For the text-containing cell, return its midpoint in (X, Y) coordinate format. 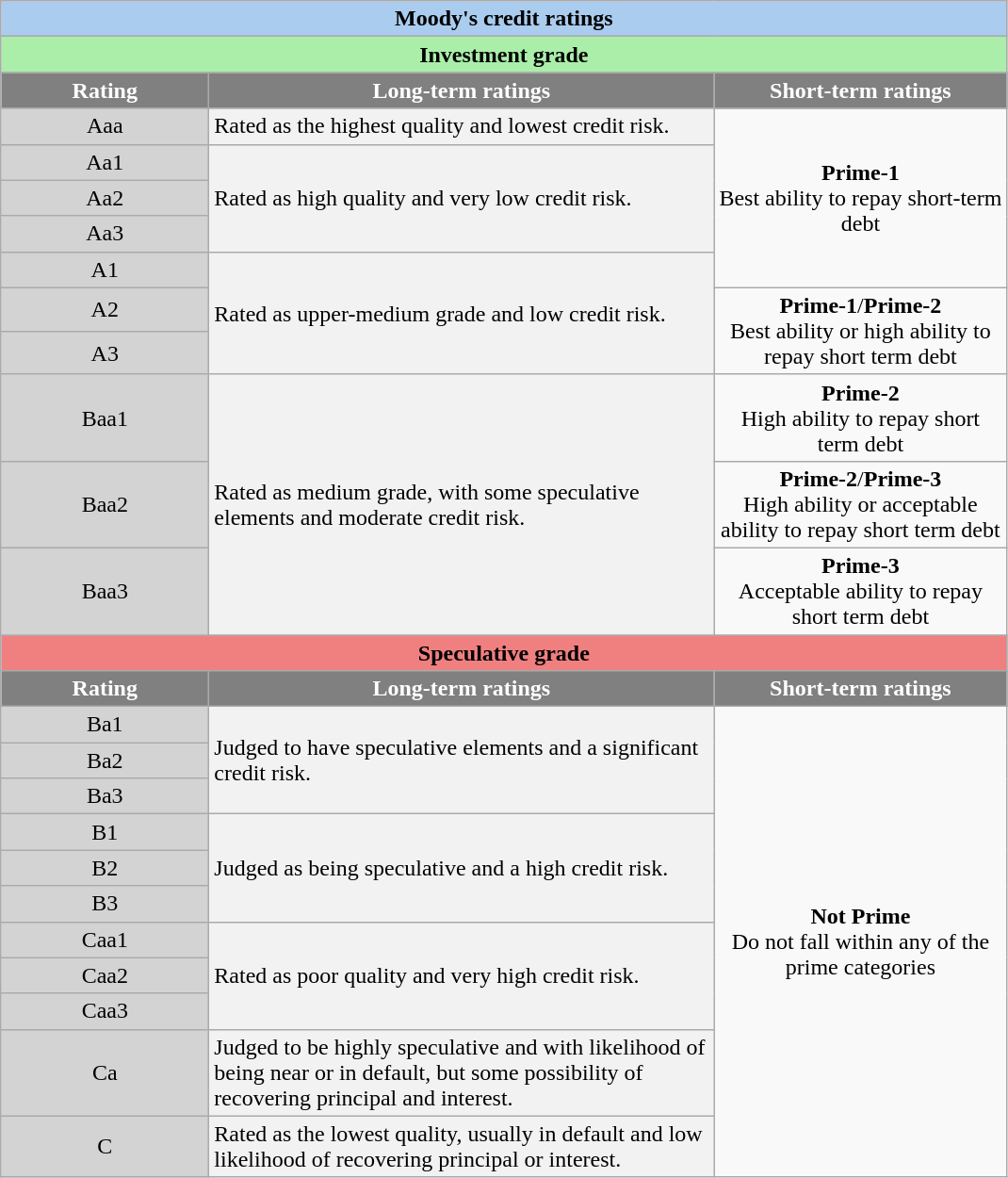
B2 (106, 868)
Prime-2/Prime-3High ability or acceptable ability to repay short term debt (861, 504)
Prime-1Best ability to repay short-term debt (861, 198)
A3 (106, 352)
Baa2 (106, 504)
Rated as upper-medium grade and low credit risk. (462, 313)
A2 (106, 309)
B1 (106, 832)
Judged to have speculative elements and a significant credit risk. (462, 761)
Rated as poor quality and very high credit risk. (462, 975)
Caa2 (106, 975)
A1 (106, 270)
Prime-3Acceptable ability to repay short term debt (861, 591)
Speculative grade (504, 653)
Ba1 (106, 725)
Rated as the lowest quality, usually in default and low likelihood of recovering principal or interest. (462, 1146)
C (106, 1146)
Caa1 (106, 940)
B3 (106, 904)
Aa1 (106, 162)
Prime-1/Prime-2Best ability or high ability to repay short term debt (861, 331)
Judged as being speculative and a high credit risk. (462, 868)
Baa1 (106, 417)
Ca (106, 1072)
Caa3 (106, 1011)
Aaa (106, 126)
Prime-2 High ability to repay short term debt (861, 417)
Rated as the highest quality and lowest credit risk. (462, 126)
Aa3 (106, 234)
Rated as medium grade, with some speculative elements and moderate credit risk. (462, 504)
Aa2 (106, 198)
Baa3 (106, 591)
Judged to be highly speculative and with likelihood of being near or in default, but some possibility of recovering principal and interest. (462, 1072)
Not PrimeDo not fall within any of the prime categories (861, 942)
Rated as high quality and very low credit risk. (462, 198)
Investment grade (504, 55)
Ba2 (106, 761)
Ba3 (106, 796)
Moody's credit ratings (504, 19)
